Capture the cell that displays the provided text and extract its (x, y) central coordinate. 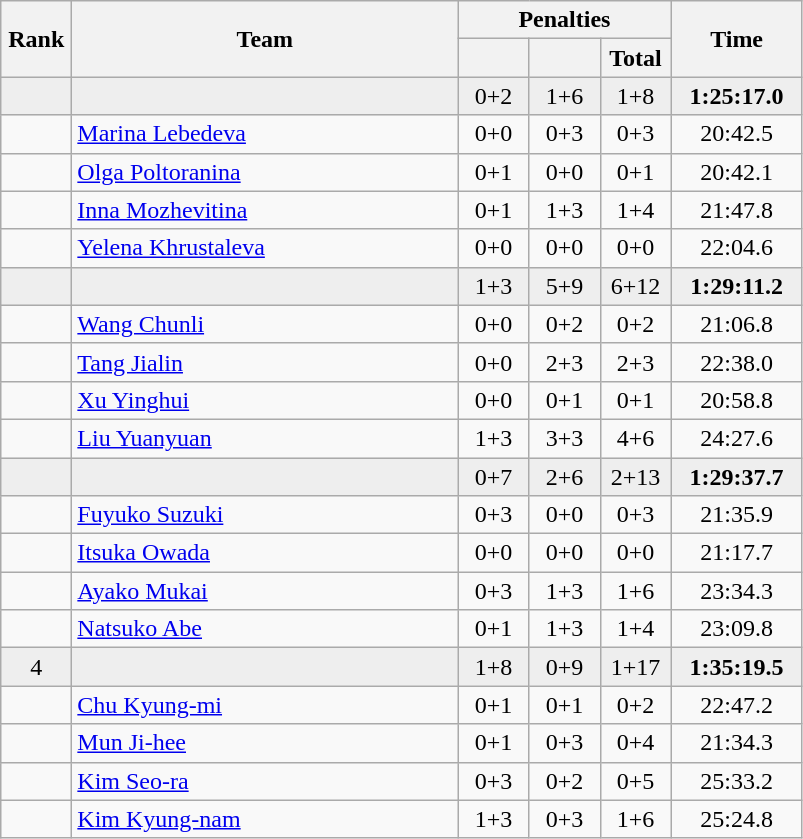
1:35:19.5 (736, 667)
21:17.7 (736, 553)
1:25:17.0 (736, 96)
Chu Kyung-mi (265, 705)
2+13 (636, 477)
0+4 (636, 743)
21:35.9 (736, 515)
Natsuko Abe (265, 629)
5+9 (564, 286)
Kim Seo-ra (265, 781)
Total (636, 58)
22:04.6 (736, 248)
Fuyuko Suzuki (265, 515)
4+6 (636, 438)
0+7 (494, 477)
Itsuka Owada (265, 553)
20:42.1 (736, 172)
25:24.8 (736, 819)
Inna Mozhevitina (265, 210)
Marina Lebedeva (265, 134)
Team (265, 39)
Ayako Mukai (265, 591)
0+5 (636, 781)
20:58.8 (736, 400)
20:42.5 (736, 134)
25:33.2 (736, 781)
Olga Poltoranina (265, 172)
4 (36, 667)
Rank (36, 39)
Wang Chunli (265, 324)
21:06.8 (736, 324)
Liu Yuanyuan (265, 438)
0+9 (564, 667)
21:47.8 (736, 210)
1:29:37.7 (736, 477)
Xu Yinghui (265, 400)
Tang Jialin (265, 362)
22:47.2 (736, 705)
6+12 (636, 286)
Time (736, 39)
22:38.0 (736, 362)
Mun Ji-hee (265, 743)
23:34.3 (736, 591)
21:34.3 (736, 743)
Yelena Khrustaleva (265, 248)
1+17 (636, 667)
24:27.6 (736, 438)
1:29:11.2 (736, 286)
2+6 (564, 477)
3+3 (564, 438)
Penalties (564, 20)
23:09.8 (736, 629)
Kim Kyung-nam (265, 819)
